Provide the (X, Y) coordinate of the cell's center where the given text is located.  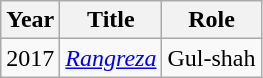
Rangreza (111, 58)
Year (30, 20)
Title (111, 20)
2017 (30, 58)
Role (212, 20)
Gul-shah (212, 58)
